Output the (X, Y) coordinate of the center of the cell containing the given text.  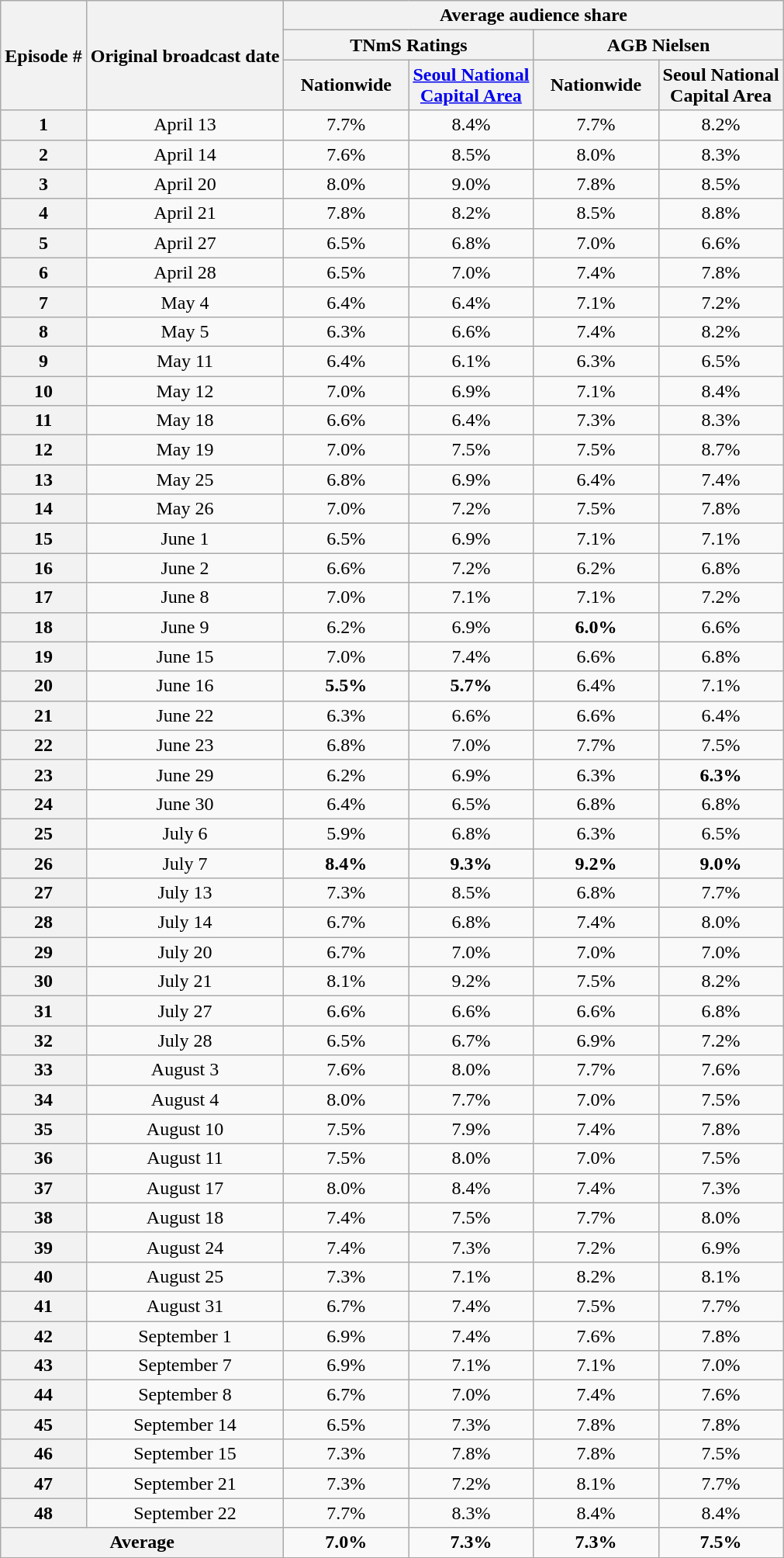
1 (43, 125)
42 (43, 1335)
September 14 (185, 1425)
July 7 (185, 864)
June 23 (185, 745)
AGB Nielsen (658, 45)
April 28 (185, 272)
5.7% (471, 686)
23 (43, 774)
16 (43, 568)
August 11 (185, 1158)
21 (43, 715)
Average audience share (534, 16)
August 4 (185, 1099)
15 (43, 538)
6.0% (596, 627)
5 (43, 243)
34 (43, 1099)
20 (43, 686)
12 (43, 450)
September 21 (185, 1484)
30 (43, 982)
June 22 (185, 715)
June 1 (185, 538)
August 3 (185, 1070)
22 (43, 745)
July 6 (185, 833)
September 8 (185, 1395)
July 21 (185, 982)
28 (43, 923)
September 15 (185, 1454)
33 (43, 1070)
25 (43, 833)
TNmS Ratings (409, 45)
18 (43, 627)
24 (43, 804)
19 (43, 656)
May 19 (185, 450)
July 14 (185, 923)
April 21 (185, 213)
May 12 (185, 390)
April 20 (185, 184)
39 (43, 1247)
13 (43, 480)
September 22 (185, 1513)
July 13 (185, 893)
7.9% (471, 1129)
29 (43, 952)
May 4 (185, 302)
July 28 (185, 1040)
June 30 (185, 804)
June 2 (185, 568)
37 (43, 1188)
August 17 (185, 1188)
32 (43, 1040)
38 (43, 1217)
April 27 (185, 243)
8.7% (721, 450)
September 1 (185, 1335)
Episode # (43, 56)
6.1% (471, 361)
46 (43, 1454)
June 16 (185, 686)
44 (43, 1395)
8 (43, 331)
August 18 (185, 1217)
April 14 (185, 154)
10 (43, 390)
9.3% (471, 864)
35 (43, 1129)
7 (43, 302)
August 24 (185, 1247)
May 26 (185, 509)
September 7 (185, 1366)
6 (43, 272)
Original broadcast date (185, 56)
8.8% (721, 213)
Average (143, 1542)
45 (43, 1425)
June 29 (185, 774)
31 (43, 1011)
May 18 (185, 421)
43 (43, 1366)
June 8 (185, 597)
July 20 (185, 952)
5.9% (346, 833)
August 25 (185, 1276)
27 (43, 893)
4 (43, 213)
41 (43, 1306)
July 27 (185, 1011)
2 (43, 154)
36 (43, 1158)
47 (43, 1484)
May 5 (185, 331)
9 (43, 361)
5.5% (346, 686)
August 10 (185, 1129)
June 9 (185, 627)
May 11 (185, 361)
May 25 (185, 480)
26 (43, 864)
April 13 (185, 125)
11 (43, 421)
3 (43, 184)
40 (43, 1276)
June 15 (185, 656)
17 (43, 597)
48 (43, 1513)
14 (43, 509)
August 31 (185, 1306)
